Return the [X, Y] coordinate for the center point of the cell that contains the specified text.  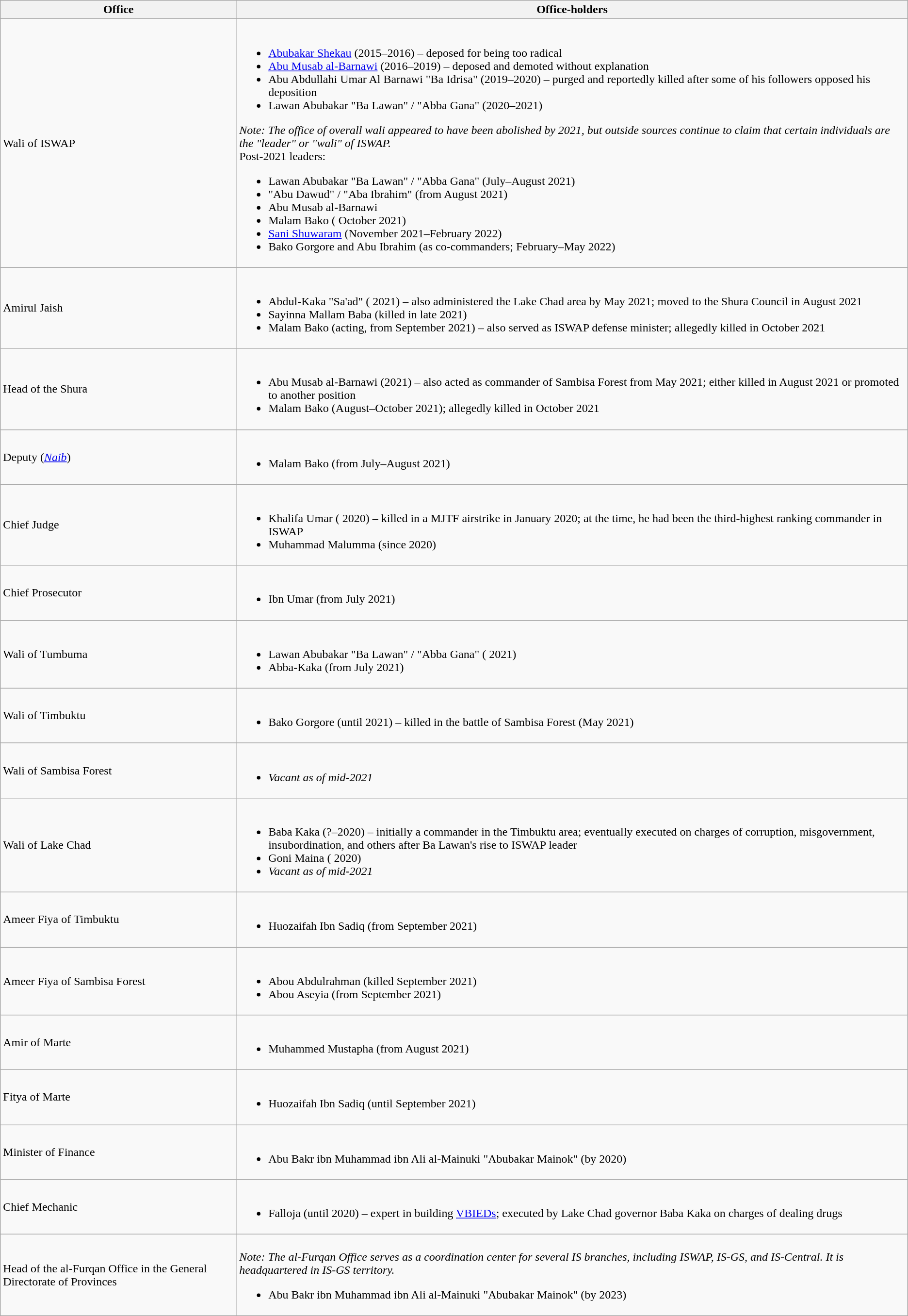
Muhammed Mustapha (from August 2021) [572, 1042]
Minister of Finance [118, 1152]
Amirul Jaish [118, 308]
Bako Gorgore (until 2021) – killed in the battle of Sambisa Forest (May 2021) [572, 715]
Wali of Sambisa Forest [118, 771]
Falloja (until 2020) – expert in building VBIEDs; executed by Lake Chad governor Baba Kaka on charges of dealing drugs [572, 1207]
Lawan Abubakar "Ba Lawan" / "Abba Gana" ( 2021)Abba-Kaka (from July 2021) [572, 654]
Office-holders [572, 10]
Huozaifah Ibn Sadiq (from September 2021) [572, 919]
Head of the al-Furqan Office in the General Directorate of Provinces [118, 1275]
Ameer Fiya of Sambisa Forest [118, 981]
Abou Abdulrahman (killed September 2021)Abou Aseyia (from September 2021) [572, 981]
Office [118, 10]
Ibn Umar (from July 2021) [572, 593]
Chief Judge [118, 525]
Wali of Tumbuma [118, 654]
Vacant as of mid-2021 [572, 771]
Wali of Timbuktu [118, 715]
Abu Bakr ibn Muhammad ibn Ali al-Mainuki "Abubakar Mainok" (by 2020) [572, 1152]
Wali of Lake Chad [118, 845]
Head of the Shura [118, 389]
Malam Bako (from July–August 2021) [572, 457]
Ameer Fiya of Timbuktu [118, 919]
Huozaifah Ibn Sadiq (until September 2021) [572, 1098]
Wali of ISWAP [118, 143]
Amir of Marte [118, 1042]
Chief Prosecutor [118, 593]
Chief Mechanic [118, 1207]
Deputy (Naib) [118, 457]
Fitya of Marte [118, 1098]
